Return (x, y) of the center of cell containing provided text 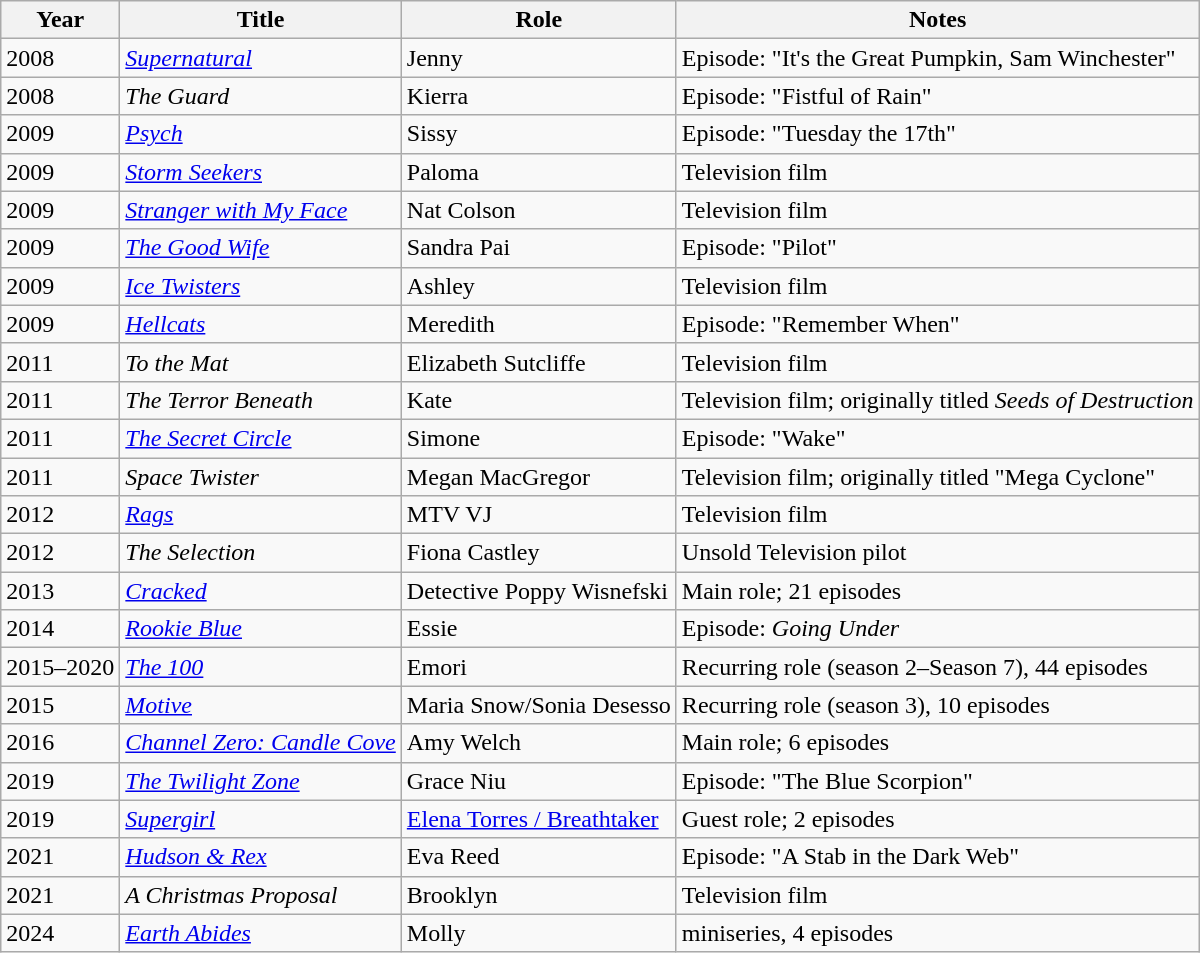
2014 (60, 629)
miniseries, 4 episodes (938, 933)
Stranger with My Face (260, 210)
Episode: "A Stab in the Dark Web" (938, 857)
Detective Poppy Wisnefski (538, 591)
Storm Seekers (260, 172)
Sissy (538, 134)
Episode: "Fistful of Rain" (938, 96)
Year (60, 20)
Paloma (538, 172)
Elena Torres / Breathtaker (538, 819)
Sandra Pai (538, 248)
Recurring role (season 3), 10 episodes (938, 705)
Molly (538, 933)
Essie (538, 629)
Episode: "Wake" (938, 438)
Recurring role (season 2–Season 7), 44 episodes (938, 667)
Channel Zero: Candle Cove (260, 743)
Episode: "The Blue Scorpion" (938, 781)
The Selection (260, 553)
Unsold Television pilot (938, 553)
The Twilight Zone (260, 781)
Nat Colson (538, 210)
The 100 (260, 667)
Episode: "Remember When" (938, 324)
Title (260, 20)
Simone (538, 438)
Jenny (538, 58)
Rookie Blue (260, 629)
Supernatural (260, 58)
2015 (60, 705)
Ice Twisters (260, 286)
The Secret Circle (260, 438)
Television film; originally titled Seeds of Destruction (938, 400)
Episode: "Tuesday the 17th" (938, 134)
Ashley (538, 286)
Amy Welch (538, 743)
Role (538, 20)
Maria Snow/Sonia Desesso (538, 705)
Cracked (260, 591)
Episode: "Pilot" (938, 248)
Kierra (538, 96)
Psych (260, 134)
2024 (60, 933)
Rags (260, 515)
Elizabeth Sutcliffe (538, 362)
Television film; originally titled "Mega Cyclone" (938, 477)
Brooklyn (538, 895)
Main role; 6 episodes (938, 743)
Episode: Going Under (938, 629)
Emori (538, 667)
Fiona Castley (538, 553)
Meredith (538, 324)
The Guard (260, 96)
2013 (60, 591)
Eva Reed (538, 857)
2016 (60, 743)
To the Mat (260, 362)
Guest role; 2 episodes (938, 819)
Grace Niu (538, 781)
2015–2020 (60, 667)
Notes (938, 20)
Main role; 21 episodes (938, 591)
Kate (538, 400)
The Terror Beneath (260, 400)
Supergirl (260, 819)
Episode: "It's the Great Pumpkin, Sam Winchester" (938, 58)
Hellcats (260, 324)
A Christmas Proposal (260, 895)
Motive (260, 705)
Hudson & Rex (260, 857)
Megan MacGregor (538, 477)
The Good Wife (260, 248)
Earth Abides (260, 933)
Space Twister (260, 477)
MTV VJ (538, 515)
